Return the [X, Y] coordinate for the center point of the cell that contains the specified text.  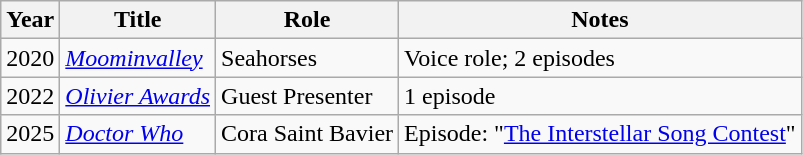
Episode: "The Interstellar Song Contest" [600, 134]
Seahorses [308, 58]
Title [138, 20]
Year [30, 20]
2020 [30, 58]
Role [308, 20]
Guest Presenter [308, 96]
Notes [600, 20]
Cora Saint Bavier [308, 134]
1 episode [600, 96]
Olivier Awards [138, 96]
2025 [30, 134]
2022 [30, 96]
Voice role; 2 episodes [600, 58]
Moominvalley [138, 58]
Doctor Who [138, 134]
